Find where the given text appears and provide that cell's center as [x, y] coordinate. 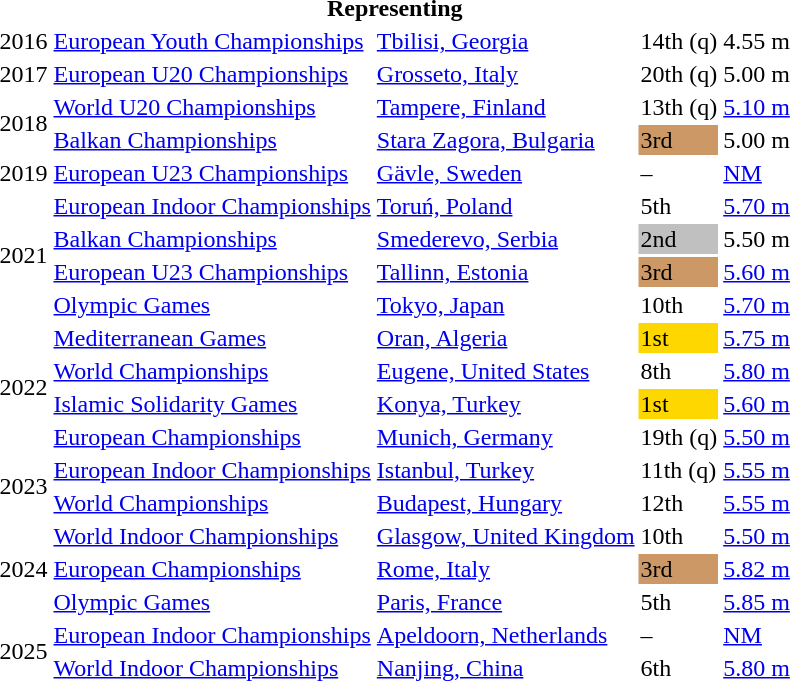
Tbilisi, Georgia [506, 41]
Toruń, Poland [506, 206]
Konya, Turkey [506, 404]
European Youth Championships [212, 41]
19th (q) [679, 437]
Apeldoorn, Netherlands [506, 635]
12th [679, 503]
Tampere, Finland [506, 107]
Smederevo, Serbia [506, 239]
Eugene, United States [506, 371]
World Indoor Championships [212, 536]
Islamic Solidarity Games [212, 404]
20th (q) [679, 74]
8th [679, 371]
Stara Zagora, Bulgaria [506, 140]
11th (q) [679, 470]
Oran, Algeria [506, 338]
Mediterranean Games [212, 338]
Paris, France [506, 602]
Tokyo, Japan [506, 305]
World U20 Championships [212, 107]
Budapest, Hungary [506, 503]
Munich, Germany [506, 437]
Tallinn, Estonia [506, 272]
European U20 Championships [212, 74]
14th (q) [679, 41]
13th (q) [679, 107]
Glasgow, United Kingdom [506, 536]
Istanbul, Turkey [506, 470]
Rome, Italy [506, 569]
Grosseto, Italy [506, 74]
Gävle, Sweden [506, 173]
2nd [679, 239]
